Return (X, Y) of the center of cell containing provided text 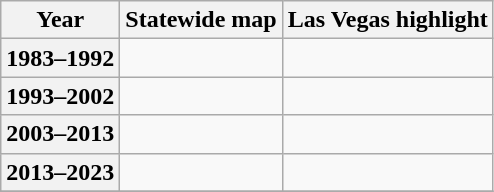
2003–2013 (60, 134)
1993–2002 (60, 96)
Statewide map (201, 20)
Year (60, 20)
Las Vegas highlight (388, 20)
1983–1992 (60, 58)
2013–2023 (60, 172)
